Capture the cell that displays the provided text and extract its (X, Y) central coordinate. 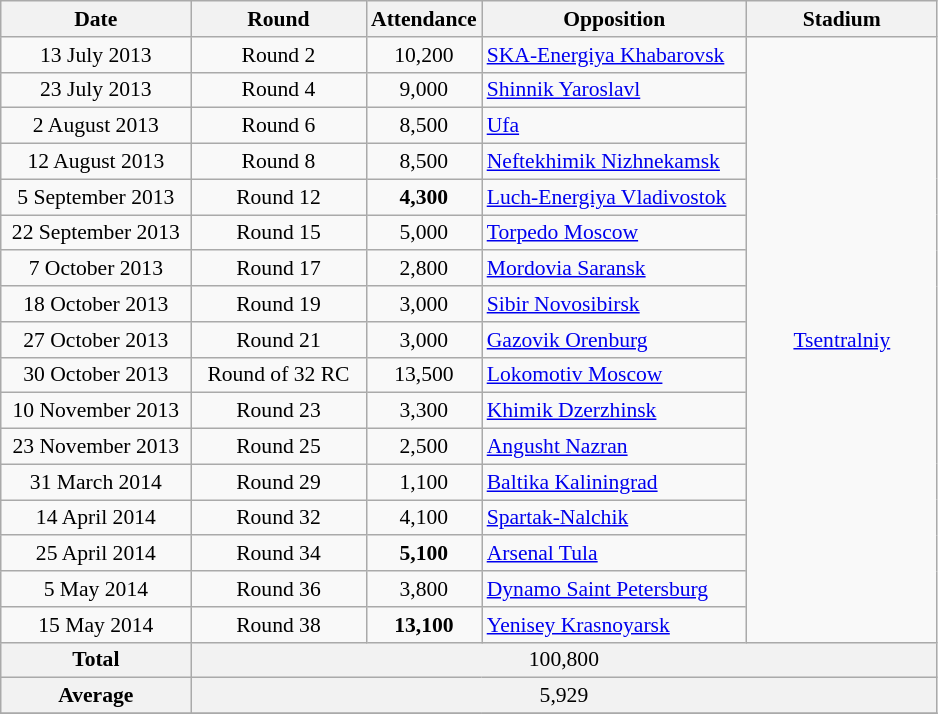
25 April 2014 (96, 554)
Khimik Dzerzhinsk (614, 411)
23 November 2013 (96, 447)
5 September 2013 (96, 197)
5 May 2014 (96, 589)
5,100 (424, 554)
Luch-Energiya Vladivostok (614, 197)
Round 25 (278, 447)
22 September 2013 (96, 233)
1,100 (424, 482)
10 November 2013 (96, 411)
Round (278, 19)
Round of 32 RC (278, 375)
13,500 (424, 375)
5,000 (424, 233)
3,800 (424, 589)
2 August 2013 (96, 126)
13 July 2013 (96, 55)
12 August 2013 (96, 162)
Dynamo Saint Petersburg (614, 589)
Attendance (424, 19)
Round 17 (278, 269)
Ufa (614, 126)
Round 6 (278, 126)
Arsenal Tula (614, 554)
SKA-Energiya Khabarovsk (614, 55)
Round 29 (278, 482)
Round 8 (278, 162)
Round 34 (278, 554)
4,100 (424, 518)
Angusht Nazran (614, 447)
Tsentralniy (842, 340)
4,300 (424, 197)
Baltika Kaliningrad (614, 482)
Total (96, 660)
3,300 (424, 411)
2,800 (424, 269)
Round 12 (278, 197)
2,500 (424, 447)
Sibir Novosibirsk (614, 304)
Round 21 (278, 340)
Date (96, 19)
Round 15 (278, 233)
Round 32 (278, 518)
Round 4 (278, 90)
14 April 2014 (96, 518)
Round 36 (278, 589)
7 October 2013 (96, 269)
13,100 (424, 625)
Spartak-Nalchik (614, 518)
Round 38 (278, 625)
Yenisey Krasnoyarsk (614, 625)
9,000 (424, 90)
18 October 2013 (96, 304)
23 July 2013 (96, 90)
Torpedo Moscow (614, 233)
Average (96, 696)
15 May 2014 (96, 625)
Round 23 (278, 411)
31 March 2014 (96, 482)
10,200 (424, 55)
Gazovik Orenburg (614, 340)
Lokomotiv Moscow (614, 375)
Neftekhimik Nizhnekamsk (614, 162)
Mordovia Saransk (614, 269)
Stadium (842, 19)
30 October 2013 (96, 375)
100,800 (564, 660)
Shinnik Yaroslavl (614, 90)
Round 2 (278, 55)
27 October 2013 (96, 340)
Round 19 (278, 304)
5,929 (564, 696)
Opposition (614, 19)
